Return [x, y] of the center of cell containing provided text 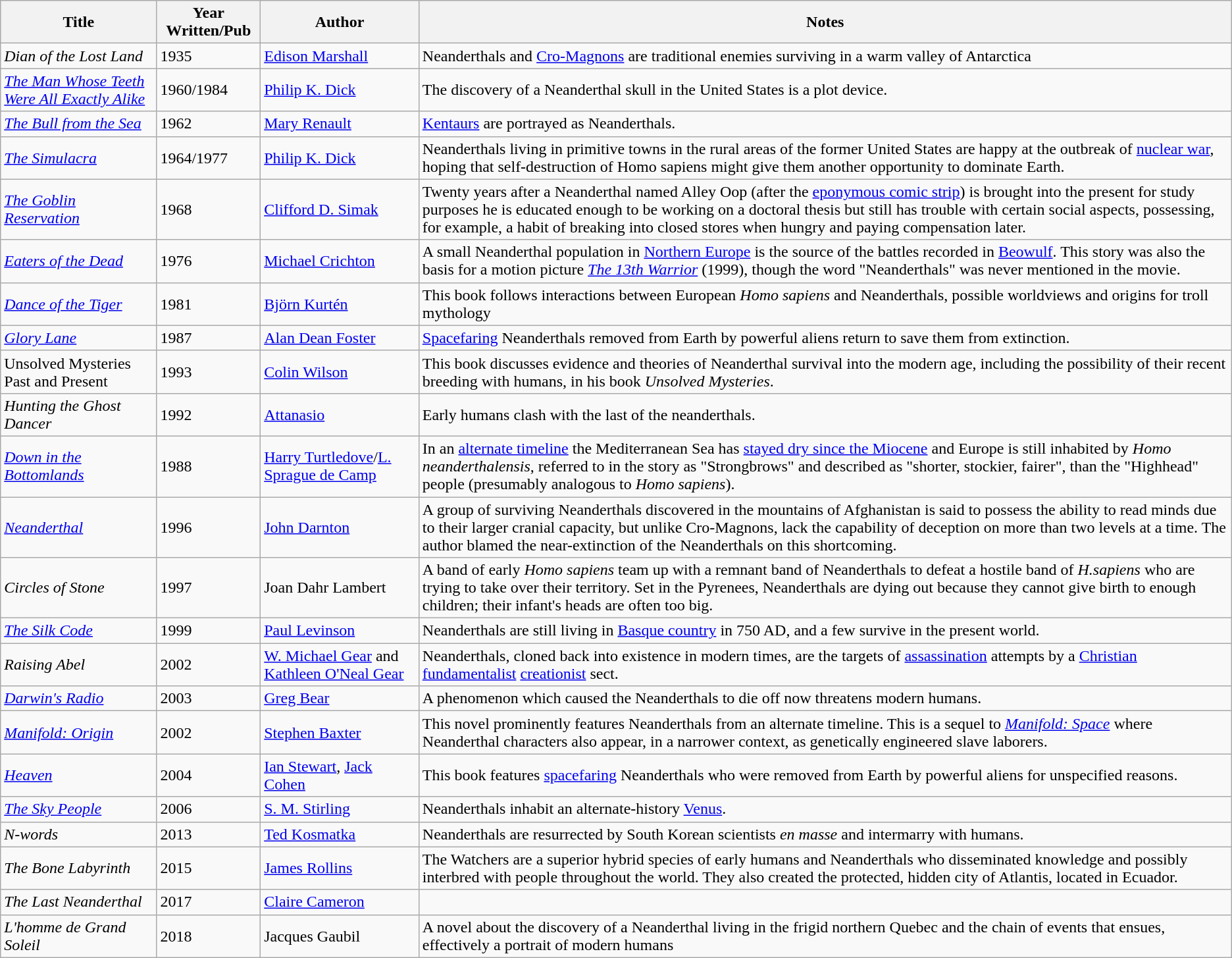
Joan Dahr Lambert [340, 588]
Dian of the Lost Land [79, 56]
Alan Dean Foster [340, 338]
1935 [209, 56]
Stephen Baxter [340, 732]
1992 [209, 415]
2018 [209, 936]
The Bone Labyrinth [79, 868]
Jacques Gaubil [340, 936]
Björn Kurtén [340, 304]
W. Michael Gear and Kathleen O'Neal Gear [340, 665]
1964/1977 [209, 158]
Year Written/Pub [209, 22]
N-words [79, 834]
2004 [209, 776]
Attanasio [340, 415]
Early humans clash with the last of the neanderthals. [825, 415]
Glory Lane [79, 338]
Circles of Stone [79, 588]
The Sky People [79, 809]
Michael Crichton [340, 261]
Neanderthals are resurrected by South Korean scientists en masse and intermarry with humans. [825, 834]
1976 [209, 261]
1968 [209, 209]
Clifford D. Simak [340, 209]
Kentaurs are portrayed as Neanderthals. [825, 124]
Down in the Bottomlands [79, 466]
1981 [209, 304]
This book features spacefaring Neanderthals who were removed from Earth by powerful aliens for unspecified reasons. [825, 776]
Manifold: Origin [79, 732]
L'homme de Grand Soleil [79, 936]
Neanderthal [79, 527]
2017 [209, 902]
2003 [209, 699]
Title [79, 22]
The discovery of a Neanderthal skull in the United States is a plot device. [825, 90]
Raising Abel [79, 665]
Ted Kosmatka [340, 834]
Notes [825, 22]
1996 [209, 527]
Darwin's Radio [79, 699]
The Simulacra [79, 158]
2006 [209, 809]
John Darnton [340, 527]
Spacefaring Neanderthals removed from Earth by powerful aliens return to save them from extinction. [825, 338]
The Last Neanderthal [79, 902]
2013 [209, 834]
Neanderthals inhabit an alternate-history Venus. [825, 809]
1993 [209, 371]
Hunting the Ghost Dancer [79, 415]
1999 [209, 631]
Dance of the Tiger [79, 304]
1988 [209, 466]
Neanderthals and Cro-Magnons are traditional enemies surviving in a warm valley of Antarctica [825, 56]
Edison Marshall [340, 56]
Harry Turtledove/L. Sprague de Camp [340, 466]
The Man Whose Teeth Were All Exactly Alike [79, 90]
Paul Levinson [340, 631]
Claire Cameron [340, 902]
A phenomenon which caused the Neanderthals to die off now threatens modern humans. [825, 699]
Author [340, 22]
This book follows interactions between European Homo sapiens and Neanderthals, possible worldviews and origins for troll mythology [825, 304]
Colin Wilson [340, 371]
Eaters of the Dead [79, 261]
1997 [209, 588]
The Silk Code [79, 631]
The Goblin Reservation [79, 209]
James Rollins [340, 868]
Mary Renault [340, 124]
2015 [209, 868]
1962 [209, 124]
The Bull from the Sea [79, 124]
S. M. Stirling [340, 809]
Ian Stewart, Jack Cohen [340, 776]
Neanderthals are still living in Basque country in 750 AD, and a few survive in the present world. [825, 631]
1987 [209, 338]
Heaven [79, 776]
Neanderthals, cloned back into existence in modern times, are the targets of assassination attempts by a Christian fundamentalist creationist sect. [825, 665]
1960/1984 [209, 90]
Unsolved Mysteries Past and Present [79, 371]
Greg Bear [340, 699]
